For the text-containing cell, return its midpoint in (X, Y) coordinate format. 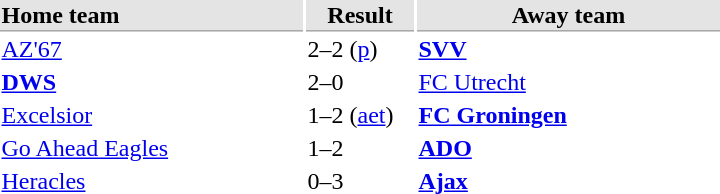
FC Groningen (568, 115)
ADO (568, 149)
2–0 (360, 83)
Excelsior (152, 115)
1–2 (360, 149)
Go Ahead Eagles (152, 149)
FC Utrecht (568, 83)
Home team (152, 16)
SVV (568, 49)
1–2 (aet) (360, 115)
2–2 (p) (360, 49)
Away team (568, 16)
Result (360, 16)
AZ'67 (152, 49)
DWS (152, 83)
